For the text-containing cell, return its midpoint in (x, y) coordinate format. 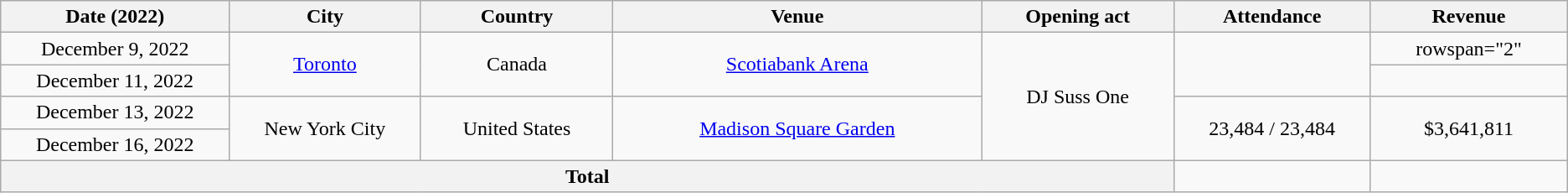
Revenue (1469, 17)
December 11, 2022 (116, 81)
Country (517, 17)
Scotiabank Arena (797, 65)
Date (2022) (116, 17)
rowspan="2" (1469, 49)
Opening act (1078, 17)
Toronto (325, 65)
$3,641,811 (1469, 128)
Canada (517, 65)
Total (588, 176)
December 16, 2022 (116, 144)
Attendance (1272, 17)
New York City (325, 128)
Madison Square Garden (797, 128)
December 13, 2022 (116, 112)
December 9, 2022 (116, 49)
City (325, 17)
23,484 / 23,484 (1272, 128)
United States (517, 128)
Venue (797, 17)
DJ Suss One (1078, 96)
